Return (x, y) of the center of cell containing provided text 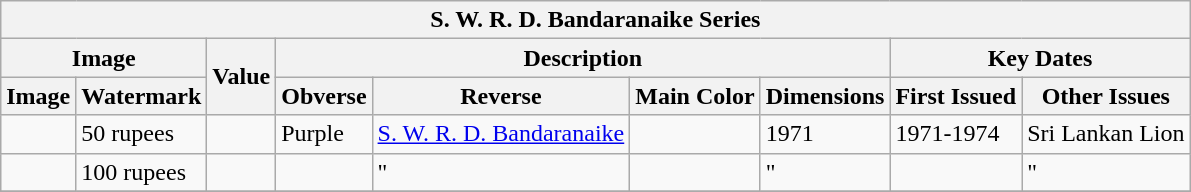
Obverse (324, 96)
Dimensions (825, 96)
1971 (825, 134)
S. W. R. D. Bandaranaike Series (596, 20)
Watermark (142, 96)
First Issued (956, 96)
Key Dates (1040, 58)
Purple (324, 134)
50 rupees (142, 134)
Reverse (501, 96)
Other Issues (1106, 96)
Value (242, 77)
S. W. R. D. Bandaranaike (501, 134)
Main Color (695, 96)
100 rupees (142, 172)
Description (583, 58)
Sri Lankan Lion (1106, 134)
1971-1974 (956, 134)
